Output the [X, Y] coordinate of the center of the cell containing the given text.  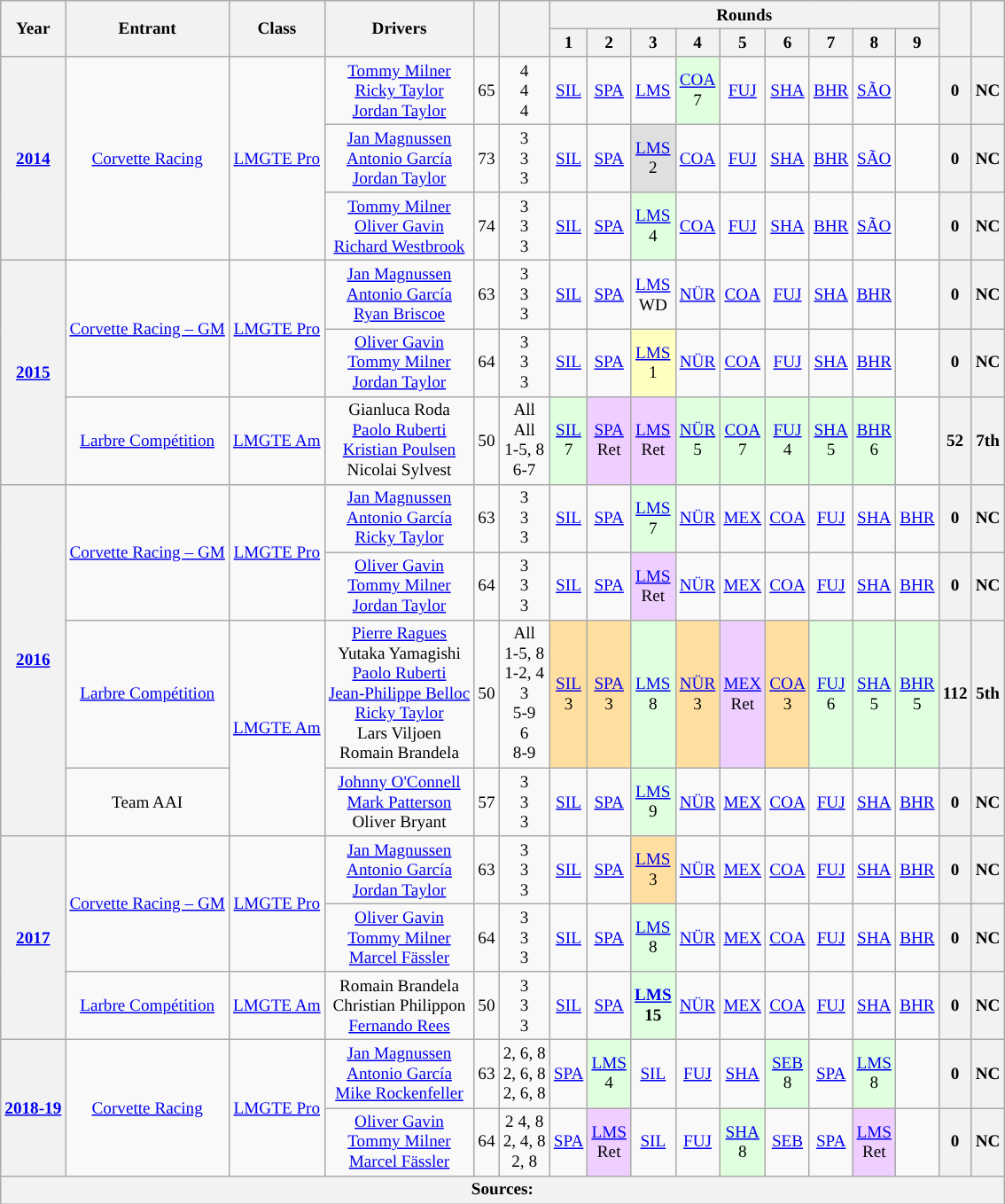
Year [34, 28]
SIL7 [569, 440]
2 [610, 43]
Jan Magnussen Antonio García Ryan Briscoe [399, 294]
NÜR5 [697, 440]
MEXRet [743, 693]
Team AAI [147, 801]
2014 [34, 159]
SPARet [610, 440]
6 [788, 43]
SEB [788, 1142]
3 [652, 43]
5th [987, 693]
1 [569, 43]
2016 [34, 660]
Class [277, 28]
Sources: [502, 1190]
SHA8 [743, 1142]
Pierre Ragues Yutaka Yamagishi Paolo Ruberti Jean-Philippe Belloc Ricky Taylor Lars Viljoen Romain Brandela [399, 693]
FUJ4 [788, 440]
2 4, 82, 4, 82, 8 [525, 1142]
Jan Magnussen Antonio García Mike Rockenfeller [399, 1075]
Rounds [744, 15]
Romain Brandela Christian Philippon Fernando Rees [399, 1005]
LMSWD [652, 294]
52 [955, 440]
LMS2 [652, 158]
7 [831, 43]
4 [697, 43]
57 [487, 801]
SPA3 [610, 693]
2018-19 [34, 1108]
9 [918, 43]
Gianluca Roda Paolo Ruberti Kristian Poulsen Nicolai Sylvest [399, 440]
112 [955, 693]
FUJ6 [831, 693]
Jan Magnussen Antonio García Ricky Taylor [399, 518]
BHR5 [918, 693]
8 [874, 43]
LMS9 [652, 801]
73 [487, 158]
LMS15 [652, 1005]
COA3 [788, 693]
SIL3 [569, 693]
Drivers [399, 28]
LMS1 [652, 362]
AllAll1-5, 86-7 [525, 440]
2017 [34, 938]
LMS [652, 90]
NÜR3 [697, 693]
444 [525, 90]
Tommy Milner Oliver Gavin Richard Westbrook [399, 227]
SEB8 [788, 1075]
LMS7 [652, 518]
2, 6, 82, 6, 82, 6, 8 [525, 1075]
BHR6 [874, 440]
5 [743, 43]
Entrant [147, 28]
Tommy Milner Ricky Taylor Jordan Taylor [399, 90]
Johnny O'Connell Mark Patterson Oliver Bryant [399, 801]
74 [487, 227]
LMS3 [652, 871]
2015 [34, 372]
7th [987, 440]
All1-5, 81-2, 435-968-9 [525, 693]
65 [487, 90]
